Pinpoint the cell where the given text exists, returning its [X, Y] midpoint coordinate. 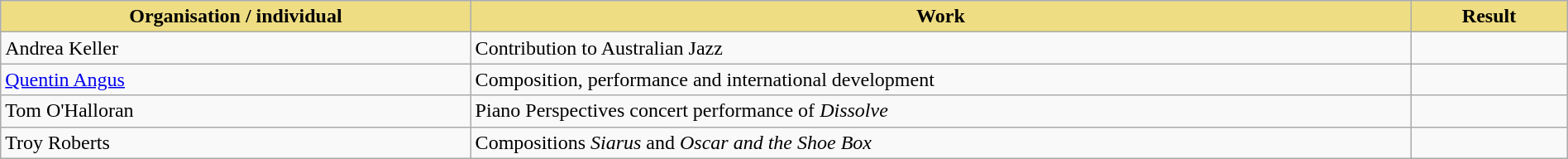
Work [941, 17]
Contribution to Australian Jazz [941, 48]
Organisation / individual [236, 17]
Result [1489, 17]
Andrea Keller [236, 48]
Compositions Siarus and Oscar and the Shoe Box [941, 142]
Quentin Angus [236, 79]
Tom O'Halloran [236, 111]
Composition, performance and international development [941, 79]
Troy Roberts [236, 142]
Piano Perspectives concert performance of Dissolve [941, 111]
